Provide the [x, y] coordinate of the cell's center where the given text is located.  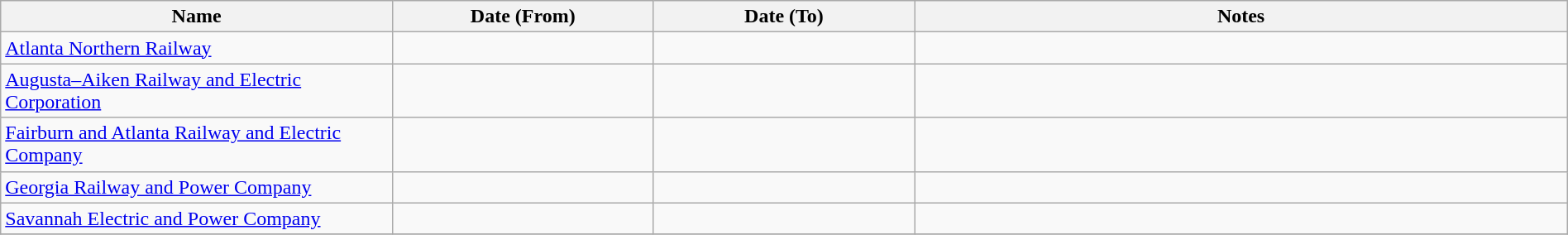
Notes [1241, 17]
Date (To) [784, 17]
Date (From) [523, 17]
Atlanta Northern Railway [197, 48]
Augusta–Aiken Railway and Electric Corporation [197, 91]
Savannah Electric and Power Company [197, 218]
Georgia Railway and Power Company [197, 187]
Fairburn and Atlanta Railway and Electric Company [197, 144]
Name [197, 17]
